Return the (X, Y) coordinate for the center point of the cell that contains the specified text.  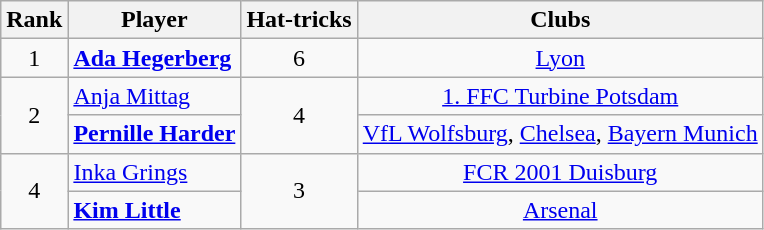
6 (299, 58)
Player (154, 20)
3 (299, 191)
Pernille Harder (154, 134)
Arsenal (560, 210)
Lyon (560, 58)
FCR 2001 Duisburg (560, 172)
1 (34, 58)
Clubs (560, 20)
Rank (34, 20)
Hat-tricks (299, 20)
Kim Little (154, 210)
Anja Mittag (154, 96)
Inka Grings (154, 172)
Ada Hegerberg (154, 58)
1. FFC Turbine Potsdam (560, 96)
2 (34, 115)
VfL Wolfsburg, Chelsea, Bayern Munich (560, 134)
